Extract the (X, Y) coordinate from the center of the cell holding the provided text.  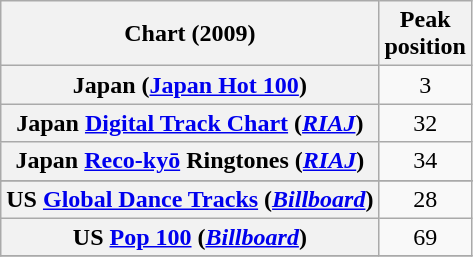
32 (425, 123)
Peakposition (425, 34)
Chart (2009) (190, 34)
34 (425, 161)
28 (425, 199)
3 (425, 85)
Japan (Japan Hot 100) (190, 85)
Japan Reco-kyō Ringtones (RIAJ) (190, 161)
Japan Digital Track Chart (RIAJ) (190, 123)
US Pop 100 (Billboard) (190, 237)
US Global Dance Tracks (Billboard) (190, 199)
69 (425, 237)
